Search for the cell housing the specified text and yield its (X, Y) center coordinate. 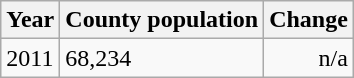
68,234 (162, 58)
County population (162, 20)
Year (30, 20)
n/a (309, 58)
2011 (30, 58)
Change (309, 20)
